Capture the cell that displays the provided text and extract its (x, y) central coordinate. 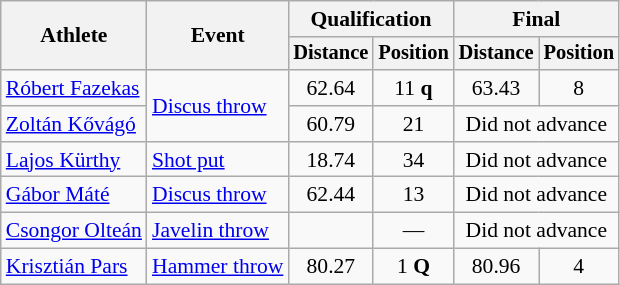
Csongor Olteán (74, 231)
63.43 (496, 88)
62.44 (330, 195)
18.74 (330, 160)
21 (413, 124)
1 Q (413, 267)
80.27 (330, 267)
Javelin throw (218, 231)
Event (218, 36)
Zoltán Kővágó (74, 124)
Hammer throw (218, 267)
Qualification (370, 19)
Krisztián Pars (74, 267)
34 (413, 160)
Gábor Máté (74, 195)
Shot put (218, 160)
11 q (413, 88)
13 (413, 195)
— (413, 231)
60.79 (330, 124)
8 (579, 88)
Athlete (74, 36)
4 (579, 267)
Róbert Fazekas (74, 88)
Lajos Kürthy (74, 160)
62.64 (330, 88)
80.96 (496, 267)
Final (536, 19)
